For the text-containing cell, return its midpoint in (X, Y) coordinate format. 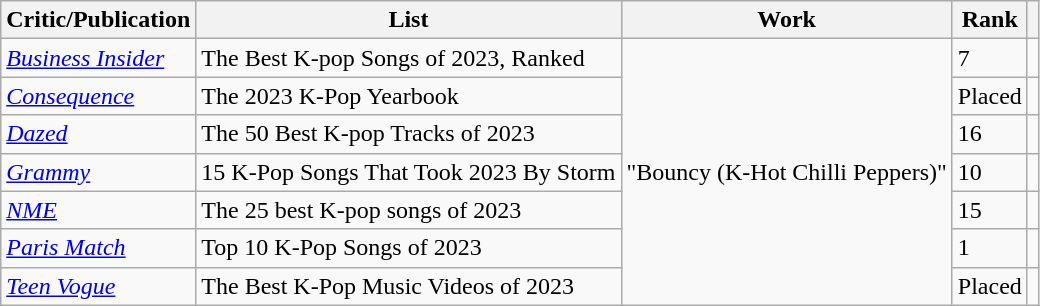
"Bouncy (K-Hot Chilli Peppers)" (786, 172)
1 (990, 248)
Rank (990, 20)
List (408, 20)
Critic/Publication (98, 20)
15 (990, 210)
Teen Vogue (98, 286)
Work (786, 20)
Business Insider (98, 58)
The Best K-pop Songs of 2023, Ranked (408, 58)
7 (990, 58)
The 50 Best K-pop Tracks of 2023 (408, 134)
Consequence (98, 96)
16 (990, 134)
Dazed (98, 134)
Top 10 K-Pop Songs of 2023 (408, 248)
Grammy (98, 172)
The 25 best K-pop songs of 2023 (408, 210)
The 2023 K-Pop Yearbook (408, 96)
Paris Match (98, 248)
10 (990, 172)
15 K-Pop Songs That Took 2023 By Storm (408, 172)
NME (98, 210)
The Best K-Pop Music Videos of 2023 (408, 286)
